For the text-containing cell, return its midpoint in (x, y) coordinate format. 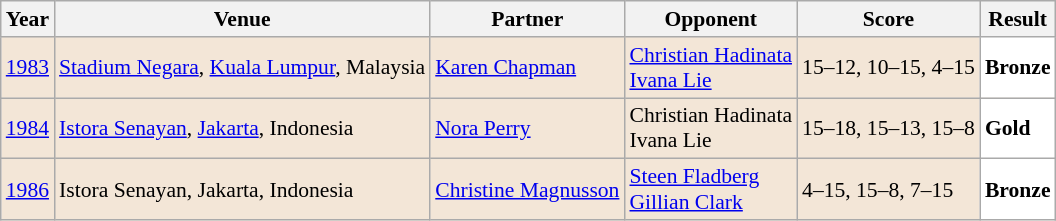
1984 (28, 128)
Result (1018, 19)
Stadium Negara, Kuala Lumpur, Malaysia (242, 68)
Gold (1018, 128)
Score (888, 19)
4–15, 15–8, 7–15 (888, 190)
1986 (28, 190)
Opponent (710, 19)
15–18, 15–13, 15–8 (888, 128)
Nora Perry (527, 128)
Christine Magnusson (527, 190)
1983 (28, 68)
Partner (527, 19)
Steen Fladberg Gillian Clark (710, 190)
Year (28, 19)
15–12, 10–15, 4–15 (888, 68)
Karen Chapman (527, 68)
Venue (242, 19)
